Return (x, y) of the center of cell containing provided text 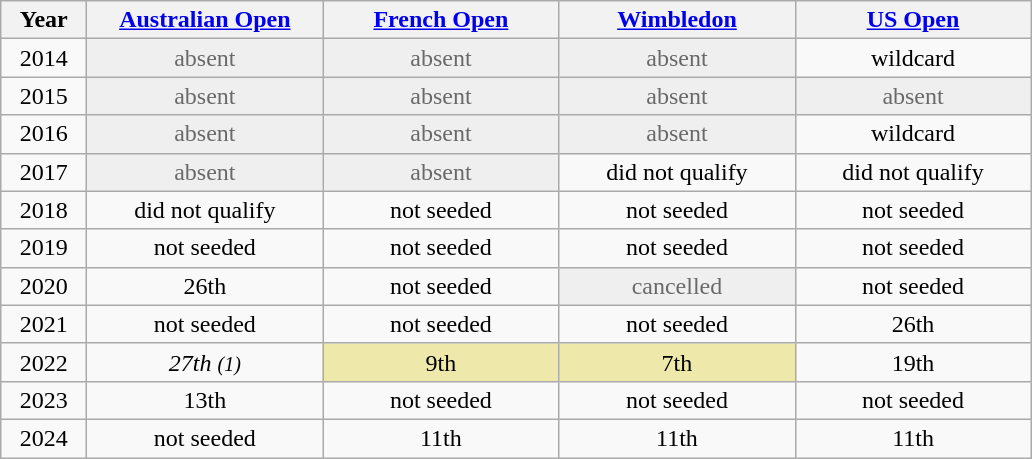
2019 (44, 248)
2017 (44, 172)
7th (677, 362)
Australian Open (205, 20)
Year (44, 20)
2021 (44, 324)
Wimbledon (677, 20)
2020 (44, 286)
2015 (44, 96)
cancelled (677, 286)
27th (1) (205, 362)
2022 (44, 362)
19th (913, 362)
13th (205, 400)
2023 (44, 400)
2016 (44, 134)
2014 (44, 58)
US Open (913, 20)
9th (441, 362)
2018 (44, 210)
2024 (44, 438)
French Open (441, 20)
